Scan for the cell matching the given text and deliver its (X, Y) coordinate at center. 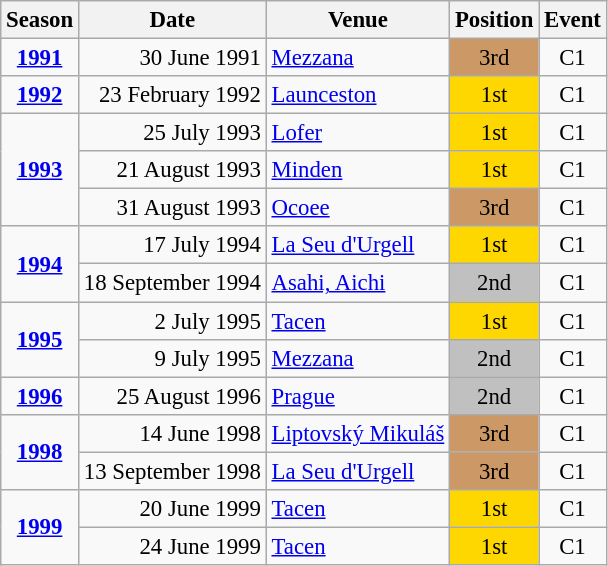
30 June 1991 (172, 58)
Date (172, 20)
18 September 1994 (172, 283)
25 August 1996 (172, 396)
Lofer (358, 133)
Asahi, Aichi (358, 283)
1999 (40, 528)
23 February 1992 (172, 95)
20 June 1999 (172, 509)
Minden (358, 170)
Prague (358, 396)
Liptovský Mikuláš (358, 433)
Season (40, 20)
1995 (40, 340)
31 August 1993 (172, 208)
14 June 1998 (172, 433)
1998 (40, 452)
1994 (40, 264)
Ocoee (358, 208)
Event (573, 20)
2 July 1995 (172, 321)
Launceston (358, 95)
17 July 1994 (172, 245)
Venue (358, 20)
Position (494, 20)
1993 (40, 170)
24 June 1999 (172, 546)
21 August 1993 (172, 170)
9 July 1995 (172, 358)
13 September 1998 (172, 471)
1992 (40, 95)
25 July 1993 (172, 133)
1996 (40, 396)
1991 (40, 58)
